Output the [X, Y] coordinate of the center of the cell containing the given text.  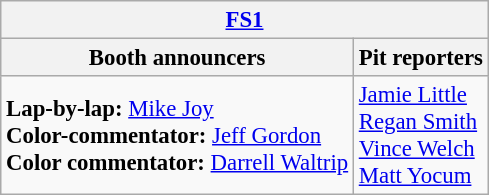
Pit reporters [420, 58]
Booth announcers [178, 58]
FS1 [245, 20]
Jamie LittleRegan SmithVince WelchMatt Yocum [420, 136]
Lap-by-lap: Mike JoyColor-commentator: Jeff GordonColor commentator: Darrell Waltrip [178, 136]
